For the text-containing cell, return its midpoint in [X, Y] coordinate format. 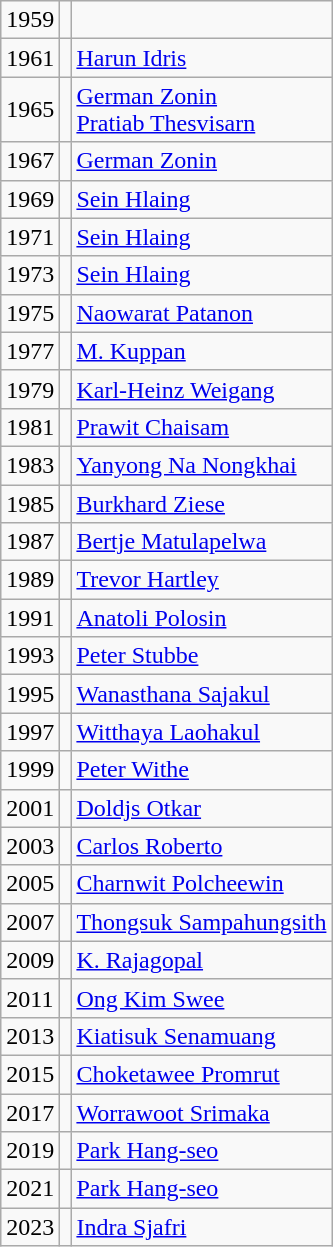
Choketawee Promrut [202, 1074]
Harun Idris [202, 58]
1983 [30, 465]
Wanasthana Sajakul [202, 694]
Worrawoot Srimaka [202, 1113]
2005 [30, 884]
1959 [30, 20]
Trevor Hartley [202, 580]
Ong Kim Swee [202, 998]
Peter Stubbe [202, 656]
Kiatisuk Senamuang [202, 1036]
Bertje Matulapelwa [202, 542]
1977 [30, 351]
1965 [30, 110]
1967 [30, 161]
2001 [30, 808]
Witthaya Laohakul [202, 732]
M. Kuppan [202, 351]
1989 [30, 580]
Burkhard Ziese [202, 503]
German Zonin [202, 161]
Anatoli Polosin [202, 618]
German Zonin Pratiab Thesvisarn [202, 110]
Karl-Heinz Weigang [202, 389]
2021 [30, 1189]
1995 [30, 694]
2015 [30, 1074]
2007 [30, 922]
2003 [30, 846]
Indra Sjafri [202, 1227]
1979 [30, 389]
1973 [30, 275]
Carlos Roberto [202, 846]
2017 [30, 1113]
1981 [30, 427]
1993 [30, 656]
2019 [30, 1151]
1999 [30, 770]
1991 [30, 618]
1971 [30, 237]
Yanyong Na Nongkhai [202, 465]
1969 [30, 199]
Doldjs Otkar [202, 808]
1987 [30, 542]
K. Rajagopal [202, 960]
2011 [30, 998]
Charnwit Polcheewin [202, 884]
Prawit Chaisam [202, 427]
1997 [30, 732]
2009 [30, 960]
1961 [30, 58]
Peter Withe [202, 770]
2013 [30, 1036]
Thongsuk Sampahungsith [202, 922]
Naowarat Patanon [202, 313]
2023 [30, 1227]
1975 [30, 313]
1985 [30, 503]
